Provide the [x, y] coordinate of the cell's center where the given text is located.  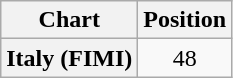
48 [185, 58]
Italy (FIMI) [70, 58]
Chart [70, 20]
Position [185, 20]
